Search for the cell housing the specified text and yield its (x, y) center coordinate. 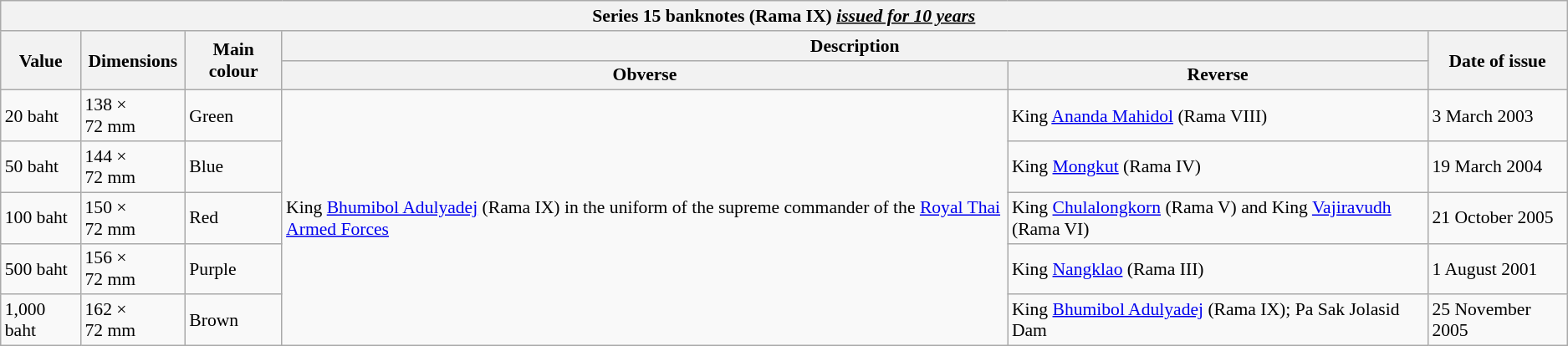
Reverse (1218, 75)
50 baht (41, 167)
King Bhumibol Adulyadej (Rama IX) in the uniform of the supreme commander of the Royal Thai Armed Forces (645, 218)
King Mongkut (Rama IV) (1218, 167)
Red (233, 217)
Date of issue (1497, 60)
Main colour (233, 60)
Dimensions (134, 60)
King Bhumibol Adulyadej (Rama IX); Pa Sak Jolasid Dam (1218, 321)
King Chulalongkorn (Rama V) and King Vajiravudh (Rama VI) (1218, 217)
Obverse (645, 75)
138 × 72 mm (134, 115)
King Nangklao (Rama III) (1218, 269)
20 baht (41, 115)
Series 15 banknotes (Rama IX) issued for 10 years (784, 16)
1 August 2001 (1497, 269)
144 × 72 mm (134, 167)
Value (41, 60)
162 × 72 mm (134, 321)
25 November 2005 (1497, 321)
100 baht (41, 217)
156 × 72 mm (134, 269)
19 March 2004 (1497, 167)
Purple (233, 269)
150 × 72 mm (134, 217)
Blue (233, 167)
Brown (233, 321)
500 baht (41, 269)
King Ananda Mahidol (Rama VIII) (1218, 115)
21 October 2005 (1497, 217)
Description (855, 46)
Green (233, 115)
1,000 baht (41, 321)
3 March 2003 (1497, 115)
